Find where the given text appears and provide that cell's center as [x, y] coordinate. 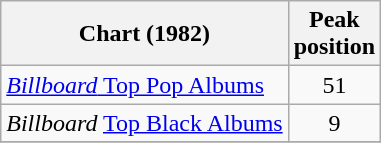
Billboard Top Pop Albums [144, 85]
Billboard Top Black Albums [144, 123]
9 [334, 123]
Chart (1982) [144, 34]
Peakposition [334, 34]
51 [334, 85]
